Extract the (x, y) coordinate from the center of the cell holding the provided text.  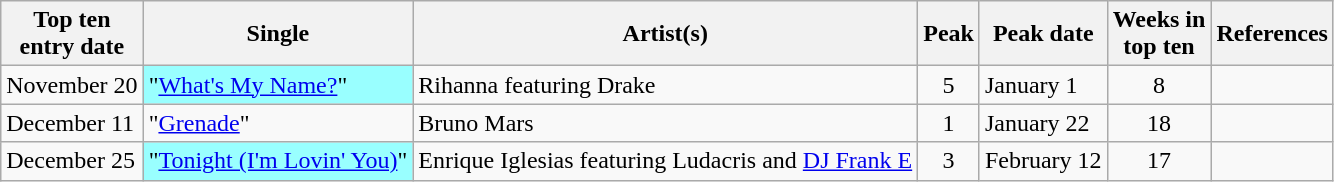
December 25 (72, 161)
Rihanna featuring Drake (666, 85)
"What's My Name?" (278, 85)
Enrique Iglesias featuring Ludacris and DJ Frank E (666, 161)
"Tonight (I'm Lovin' You)" (278, 161)
Weeks intop ten (1159, 34)
18 (1159, 123)
Single (278, 34)
Peak date (1043, 34)
Peak (949, 34)
17 (1159, 161)
1 (949, 123)
References (1272, 34)
Artist(s) (666, 34)
February 12 (1043, 161)
"Grenade" (278, 123)
November 20 (72, 85)
8 (1159, 85)
Bruno Mars (666, 123)
January 22 (1043, 123)
Top tenentry date (72, 34)
December 11 (72, 123)
5 (949, 85)
3 (949, 161)
January 1 (1043, 85)
